Return the [X, Y] coordinate for the center point of the cell that contains the specified text.  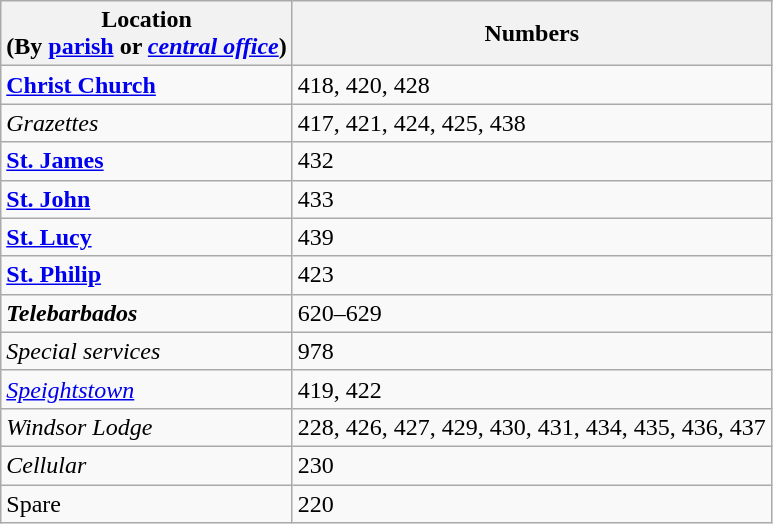
Numbers [532, 34]
230 [532, 465]
620–629 [532, 313]
Special services [146, 351]
Telebarbados [146, 313]
419, 422 [532, 389]
Speightstown [146, 389]
432 [532, 161]
978 [532, 351]
St. John [146, 199]
Cellular [146, 465]
Christ Church [146, 85]
417, 421, 424, 425, 438 [532, 123]
St. Lucy [146, 237]
St. James [146, 161]
228, 426, 427, 429, 430, 431, 434, 435, 436, 437 [532, 427]
Location(By parish or central office) [146, 34]
418, 420, 428 [532, 85]
Spare [146, 503]
439 [532, 237]
St. Philip [146, 275]
433 [532, 199]
220 [532, 503]
423 [532, 275]
Grazettes [146, 123]
Windsor Lodge [146, 427]
